Provide the [x, y] coordinate of the cell's center where the given text is located.  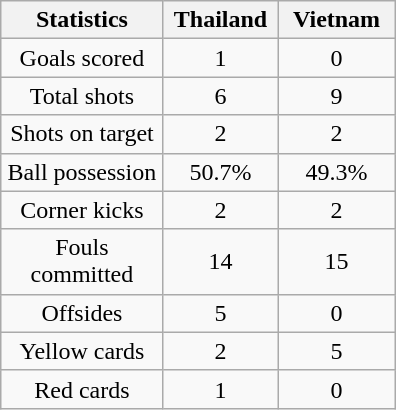
49.3% [337, 172]
50.7% [220, 172]
Red cards [82, 389]
6 [220, 96]
9 [337, 96]
Offsides [82, 313]
Shots on target [82, 134]
15 [337, 262]
Goals scored [82, 58]
Thailand [220, 20]
Statistics [82, 20]
Vietnam [337, 20]
Ball possession [82, 172]
Fouls committed [82, 262]
Yellow cards [82, 351]
Corner kicks [82, 210]
Total shots [82, 96]
14 [220, 262]
